Search for the cell housing the specified text and yield its (x, y) center coordinate. 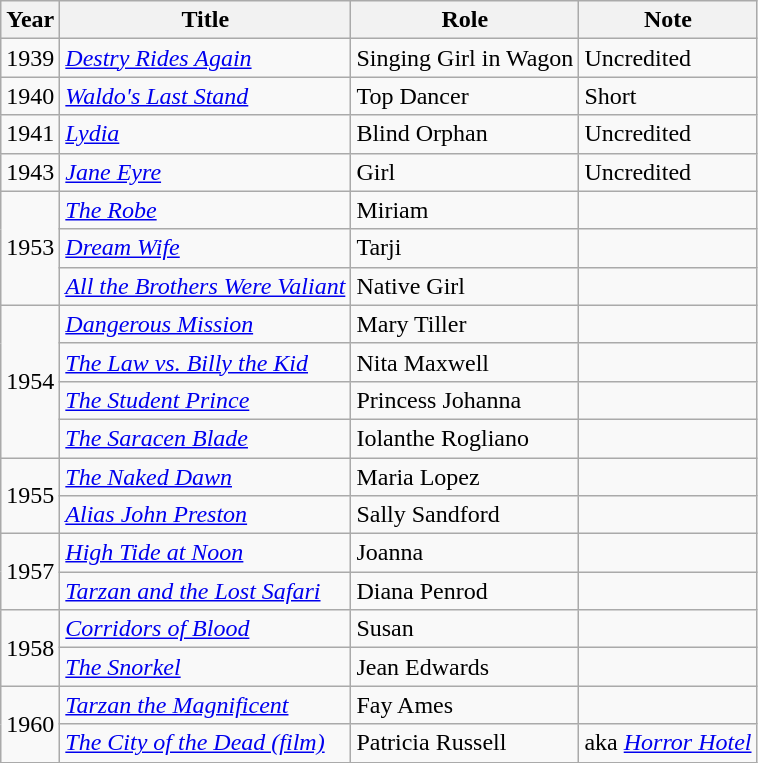
1958 (30, 648)
1955 (30, 496)
Title (206, 20)
Blind Orphan (465, 134)
Lydia (206, 134)
The Robe (206, 210)
Role (465, 20)
Waldo's Last Stand (206, 96)
1960 (30, 724)
Corridors of Blood (206, 629)
The Student Prince (206, 400)
Jane Eyre (206, 172)
High Tide at Noon (206, 553)
1941 (30, 134)
Princess Johanna (465, 400)
Dream Wife (206, 248)
Iolanthe Rogliano (465, 438)
Dangerous Mission (206, 324)
1953 (30, 248)
1954 (30, 381)
Joanna (465, 553)
Native Girl (465, 286)
Top Dancer (465, 96)
Diana Penrod (465, 591)
Girl (465, 172)
Alias John Preston (206, 515)
Jean Edwards (465, 667)
All the Brothers Were Valiant (206, 286)
Mary Tiller (465, 324)
aka Horror Hotel (668, 743)
The City of the Dead (film) (206, 743)
1957 (30, 572)
Singing Girl in Wagon (465, 58)
The Law vs. Billy the Kid (206, 362)
Fay Ames (465, 705)
Tarzan the Magnificent (206, 705)
Destry Rides Again (206, 58)
The Snorkel (206, 667)
Nita Maxwell (465, 362)
The Saracen Blade (206, 438)
1939 (30, 58)
Tarzan and the Lost Safari (206, 591)
Sally Sandford (465, 515)
1940 (30, 96)
1943 (30, 172)
Tarji (465, 248)
Year (30, 20)
Miriam (465, 210)
Patricia Russell (465, 743)
Note (668, 20)
Maria Lopez (465, 477)
The Naked Dawn (206, 477)
Short (668, 96)
Susan (465, 629)
